Pinpoint the cell where the given text exists, returning its [X, Y] midpoint coordinate. 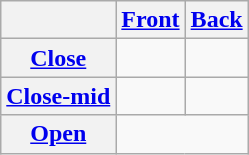
Close [58, 58]
Back [216, 20]
Open [58, 134]
Front [150, 20]
Close-mid [58, 96]
